Scan for the cell matching the given text and deliver its (x, y) coordinate at center. 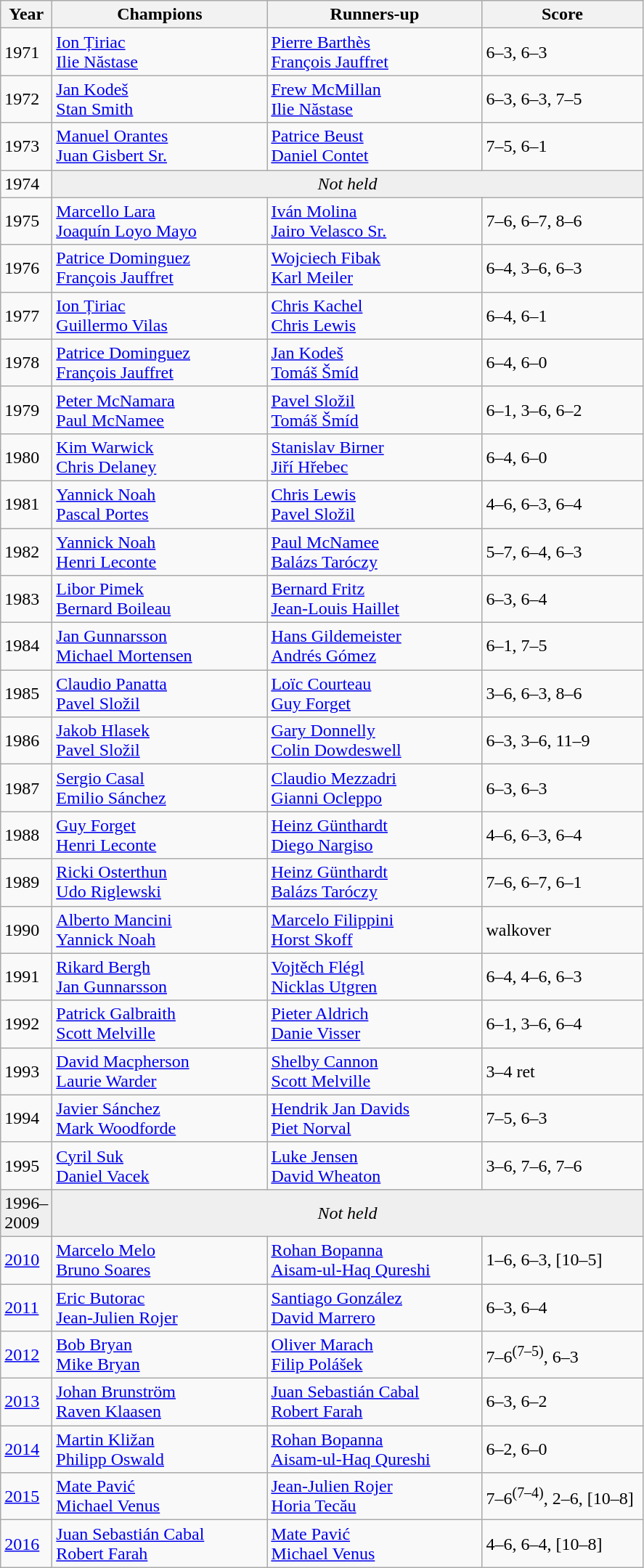
Alberto Mancini Yannick Noah (160, 929)
1975 (26, 221)
Ion Țiriac Guillermo Vilas (160, 315)
Javier Sánchez Mark Woodforde (160, 1118)
Santiago González David Marrero (375, 1307)
6–4, 6–1 (562, 315)
6–3, 6–2 (562, 1402)
1972 (26, 99)
Jan Kodeš Stan Smith (160, 99)
5–7, 6–4, 6–3 (562, 552)
Cyril Suk Daniel Vacek (160, 1166)
1984 (26, 646)
Vojtěch Flégl Nicklas Utgren (375, 977)
1981 (26, 504)
Marcello Lara Joaquín Loyo Mayo (160, 221)
7–5, 6–1 (562, 147)
7–6(7–5), 6–3 (562, 1355)
Pieter Aldrich Danie Visser (375, 1024)
1985 (26, 694)
6–2, 6–0 (562, 1449)
Guy Forget Henri Leconte (160, 835)
6–3, 6–3, 7–5 (562, 99)
2014 (26, 1449)
Jan Kodeš Tomáš Šmíd (375, 363)
Hans Gildemeister Andrés Gómez (375, 646)
1993 (26, 1071)
1980 (26, 457)
6–1, 7–5 (562, 646)
1994 (26, 1118)
2016 (26, 1543)
1971 (26, 52)
Loïc Courteau Guy Forget (375, 694)
Jean-Julien Rojer Horia Tecău (375, 1497)
Patrick Galbraith Scott Melville (160, 1024)
Luke Jensen David Wheaton (375, 1166)
1982 (26, 552)
1979 (26, 409)
1974 (26, 184)
Jakob Hlasek Pavel Složil (160, 740)
Martin Kližan Philipp Oswald (160, 1449)
Rikard Bergh Jan Gunnarsson (160, 977)
1–6, 6–3, [10–5] (562, 1260)
Runners-up (375, 15)
7–6, 6–7, 6–1 (562, 883)
6–4, 3–6, 6–3 (562, 269)
1992 (26, 1024)
Stanislav Birner Jiří Hřebec (375, 457)
1991 (26, 977)
Kim Warwick Chris Delaney (160, 457)
2013 (26, 1402)
Wojciech Fibak Karl Meiler (375, 269)
Heinz Günthardt Diego Nargiso (375, 835)
6–1, 3–6, 6–4 (562, 1024)
1990 (26, 929)
7–6, 6–7, 8–6 (562, 221)
Johan Brunström Raven Klaasen (160, 1402)
2010 (26, 1260)
Shelby Cannon Scott Melville (375, 1071)
Frew McMillan Ilie Năstase (375, 99)
Claudio Panatta Pavel Složil (160, 694)
walkover (562, 929)
Marcelo Melo Bruno Soares (160, 1260)
Score (562, 15)
1977 (26, 315)
Pierre Barthès François Jauffret (375, 52)
1988 (26, 835)
Paul McNamee Balázs Taróczy (375, 552)
1986 (26, 740)
Sergio Casal Emilio Sánchez (160, 788)
Bob Bryan Mike Bryan (160, 1355)
1978 (26, 363)
Bernard Fritz Jean-Louis Haillet (375, 600)
1973 (26, 147)
Peter McNamara Paul McNamee (160, 409)
Jan Gunnarsson Michael Mortensen (160, 646)
Patrice Beust Daniel Contet (375, 147)
1987 (26, 788)
3–4 ret (562, 1071)
1996–2009 (26, 1212)
7–6(7–4), 2–6, [10–8] (562, 1497)
1995 (26, 1166)
6–1, 3–6, 6–2 (562, 409)
Chris Kachel Chris Lewis (375, 315)
1983 (26, 600)
2012 (26, 1355)
Eric Butorac Jean-Julien Rojer (160, 1307)
Pavel Složil Tomáš Šmíd (375, 409)
Iván Molina Jairo Velasco Sr. (375, 221)
6–3, 3–6, 11–9 (562, 740)
7–5, 6–3 (562, 1118)
Yannick Noah Henri Leconte (160, 552)
Gary Donnelly Colin Dowdeswell (375, 740)
3–6, 6–3, 8–6 (562, 694)
Manuel Orantes Juan Gisbert Sr. (160, 147)
2015 (26, 1497)
Libor Pimek Bernard Boileau (160, 600)
Yannick Noah Pascal Portes (160, 504)
Heinz Günthardt Balázs Taróczy (375, 883)
1976 (26, 269)
Champions (160, 15)
4–6, 6–4, [10–8] (562, 1543)
Ricki Osterthun Udo Riglewski (160, 883)
Marcelo Filippini Horst Skoff (375, 929)
2011 (26, 1307)
Ion Țiriac Ilie Năstase (160, 52)
Hendrik Jan Davids Piet Norval (375, 1118)
1989 (26, 883)
Chris Lewis Pavel Složil (375, 504)
David Macpherson Laurie Warder (160, 1071)
6–4, 4–6, 6–3 (562, 977)
3–6, 7–6, 7–6 (562, 1166)
Oliver Marach Filip Polášek (375, 1355)
Year (26, 15)
Claudio Mezzadri Gianni Ocleppo (375, 788)
